Output the (X, Y) coordinate of the center of the cell containing the given text.  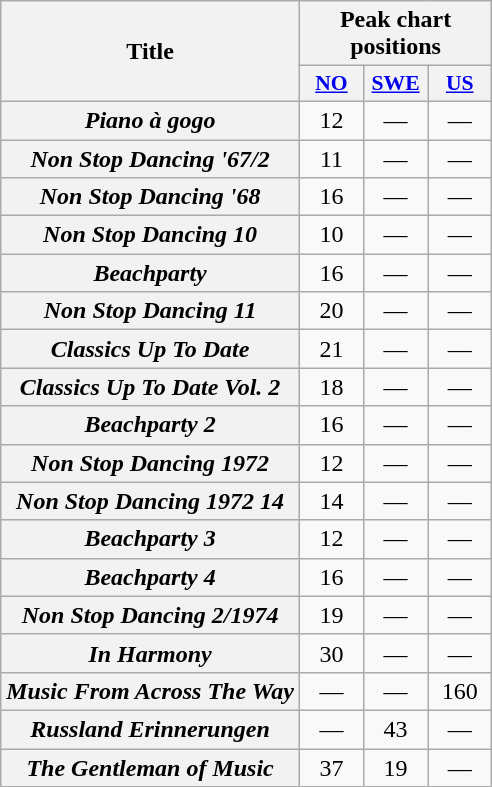
Non Stop Dancing 2/1974 (150, 615)
Music From Across The Way (150, 691)
In Harmony (150, 653)
Title (150, 52)
The Gentleman of Music (150, 767)
Non Stop Dancing '67/2 (150, 159)
SWE (396, 84)
Non Stop Dancing 1972 14 (150, 501)
160 (460, 691)
Beachparty 2 (150, 425)
Non Stop Dancing 10 (150, 235)
Peak chart positions (395, 34)
Non Stop Dancing 1972 (150, 463)
US (460, 84)
NO (331, 84)
Beachparty 3 (150, 539)
Beachparty 4 (150, 577)
Classics Up To Date (150, 349)
30 (331, 653)
20 (331, 311)
10 (331, 235)
Classics Up To Date Vol. 2 (150, 387)
18 (331, 387)
43 (396, 729)
37 (331, 767)
14 (331, 501)
Russland Erinnerungen (150, 729)
21 (331, 349)
Non Stop Dancing '68 (150, 197)
Piano à gogo (150, 120)
Non Stop Dancing 11 (150, 311)
Beachparty (150, 273)
11 (331, 159)
